Pinpoint the cell where the given text exists, returning its [X, Y] midpoint coordinate. 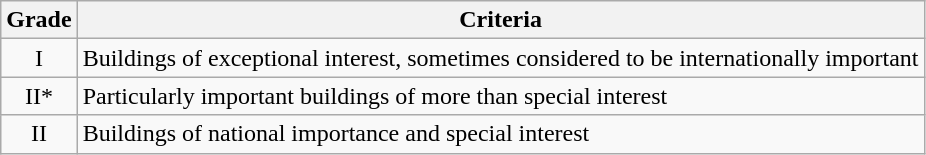
Grade [39, 20]
Criteria [500, 20]
Buildings of exceptional interest, sometimes considered to be internationally important [500, 58]
Particularly important buildings of more than special interest [500, 96]
I [39, 58]
II* [39, 96]
Buildings of national importance and special interest [500, 134]
II [39, 134]
